Locate the cell with the specified text and output its (x, y) center coordinate. 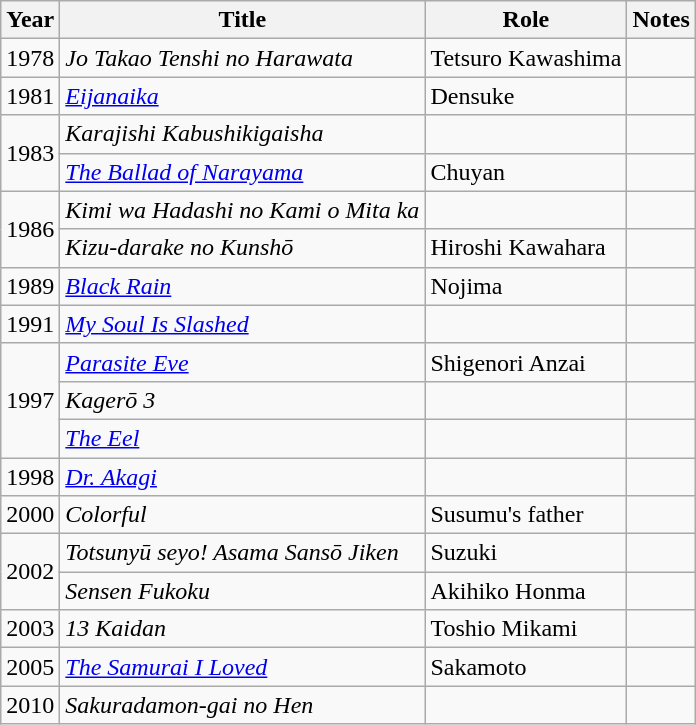
Totsunyū seyo! Asama Sansō Jiken (242, 553)
Jo Takao Tenshi no Harawata (242, 58)
The Eel (242, 438)
The Ballad of Narayama (242, 172)
2000 (30, 515)
Colorful (242, 515)
2005 (30, 667)
1989 (30, 286)
Karajishi Kabushikigaisha (242, 134)
Year (30, 20)
Densuke (526, 96)
1997 (30, 400)
Toshio Mikami (526, 629)
13 Kaidan (242, 629)
Chuyan (526, 172)
Title (242, 20)
Suzuki (526, 553)
My Soul Is Slashed (242, 324)
Hiroshi Kawahara (526, 248)
1986 (30, 229)
Kizu-darake no Kunshō (242, 248)
1998 (30, 477)
Tetsuro Kawashima (526, 58)
Akihiko Honma (526, 591)
Susumu's father (526, 515)
Notes (661, 20)
Eijanaika (242, 96)
2003 (30, 629)
The Samurai I Loved (242, 667)
2010 (30, 705)
1983 (30, 153)
Kimi wa Hadashi no Kami o Mita ka (242, 210)
1978 (30, 58)
Sensen Fukoku (242, 591)
Sakuradamon-gai no Hen (242, 705)
2002 (30, 572)
1991 (30, 324)
Role (526, 20)
Dr. Akagi (242, 477)
Sakamoto (526, 667)
Kagerō 3 (242, 400)
Nojima (526, 286)
Shigenori Anzai (526, 362)
Parasite Eve (242, 362)
Black Rain (242, 286)
1981 (30, 96)
